Output the [x, y] coordinate of the center of the cell containing the given text.  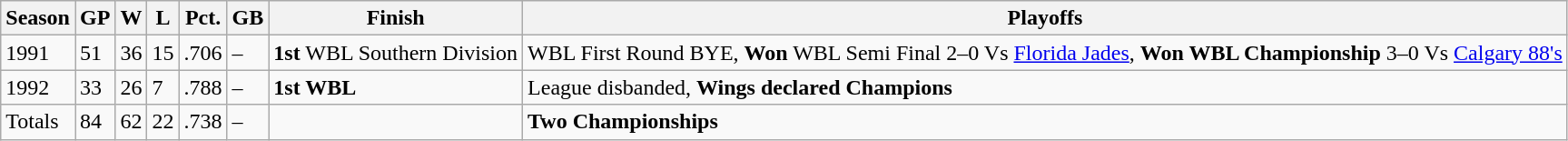
36 [131, 53]
7 [163, 87]
22 [163, 122]
.788 [203, 87]
GB [248, 18]
33 [94, 87]
84 [94, 122]
W [131, 18]
GP [94, 18]
26 [131, 87]
Two Championships [1046, 122]
15 [163, 53]
1991 [38, 53]
WBL First Round BYE, Won WBL Semi Final 2–0 Vs Florida Jades, Won WBL Championship 3–0 Vs Calgary 88's [1046, 53]
62 [131, 122]
51 [94, 53]
Totals [38, 122]
1st WBL [396, 87]
1992 [38, 87]
1st WBL Southern Division [396, 53]
Playoffs [1046, 18]
Season [38, 18]
Pct. [203, 18]
League disbanded, Wings declared Champions [1046, 87]
.738 [203, 122]
.706 [203, 53]
Finish [396, 18]
L [163, 18]
